Find where the given text appears and provide that cell's center as [X, Y] coordinate. 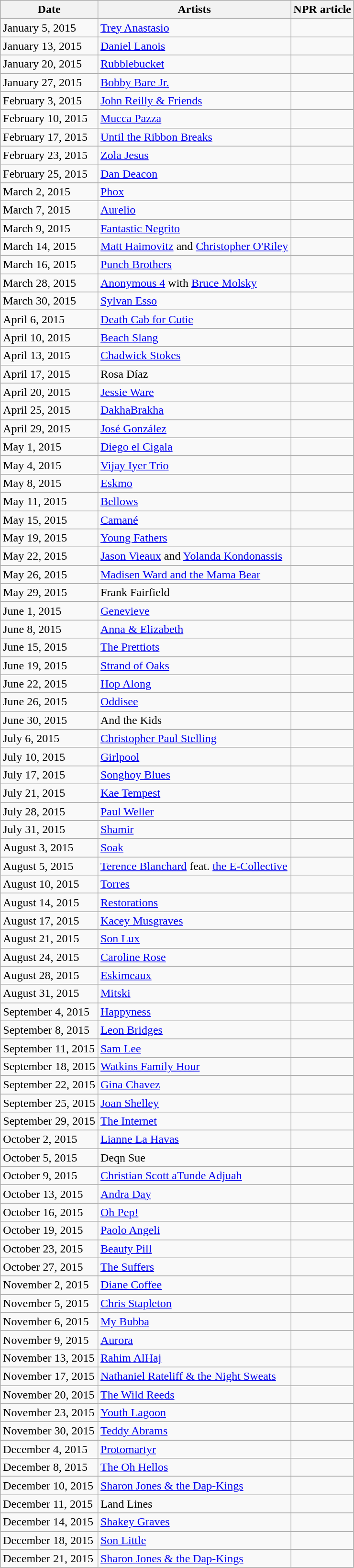
January 5, 2015 [49, 28]
Artists [194, 10]
Eskmo [194, 483]
January 27, 2015 [49, 82]
July 6, 2015 [49, 738]
March 30, 2015 [49, 301]
Rubblebucket [194, 64]
Caroline Rose [194, 957]
May 29, 2015 [49, 593]
March 7, 2015 [49, 210]
August 31, 2015 [49, 993]
Anonymous 4 with Bruce Molsky [194, 283]
Strand of Oaks [194, 666]
December 8, 2015 [49, 1467]
February 3, 2015 [49, 101]
June 8, 2015 [49, 629]
December 14, 2015 [49, 1522]
September 25, 2015 [49, 1103]
My Bubba [194, 1321]
November 9, 2015 [49, 1340]
Watkins Family Hour [194, 1066]
And the Kids [194, 720]
Joan Shelley [194, 1103]
October 16, 2015 [49, 1212]
Girlpool [194, 756]
The Internet [194, 1121]
August 28, 2015 [49, 975]
March 9, 2015 [49, 228]
José González [194, 429]
June 15, 2015 [49, 647]
Punch Brothers [194, 265]
July 10, 2015 [49, 756]
April 13, 2015 [49, 356]
Rahim AlHaj [194, 1358]
Protomartyr [194, 1449]
Christian Scott aTunde Adjuah [194, 1176]
Date [49, 10]
Matt Haimovitz and Christopher O'Riley [194, 247]
John Reilly & Friends [194, 101]
Beach Slang [194, 338]
September 22, 2015 [49, 1084]
August 17, 2015 [49, 921]
December 21, 2015 [49, 1558]
June 19, 2015 [49, 666]
November 13, 2015 [49, 1358]
May 1, 2015 [49, 447]
March 28, 2015 [49, 283]
Lianne La Havas [194, 1139]
September 8, 2015 [49, 1030]
Soak [194, 848]
Until the Ribbon Breaks [194, 137]
Vijay Iyer Trio [194, 465]
November 30, 2015 [49, 1431]
The Suffers [194, 1267]
Land Lines [194, 1504]
Aurora [194, 1340]
March 16, 2015 [49, 265]
Shamir [194, 830]
Fantastic Negrito [194, 228]
February 25, 2015 [49, 173]
Terence Blanchard feat. the E-Collective [194, 866]
Son Lux [194, 939]
Christopher Paul Stelling [194, 738]
Shakey Graves [194, 1522]
June 30, 2015 [49, 720]
April 10, 2015 [49, 338]
April 17, 2015 [49, 374]
Sylvan Esso [194, 301]
May 4, 2015 [49, 465]
Genevieve [194, 611]
Paul Weller [194, 812]
Andra Day [194, 1194]
Torres [194, 884]
March 14, 2015 [49, 247]
Diane Coffee [194, 1285]
Songhoy Blues [194, 775]
Leon Bridges [194, 1030]
May 15, 2015 [49, 519]
May 8, 2015 [49, 483]
September 11, 2015 [49, 1048]
Camané [194, 519]
February 17, 2015 [49, 137]
October 23, 2015 [49, 1249]
Deqn Sue [194, 1158]
June 26, 2015 [49, 702]
June 1, 2015 [49, 611]
April 20, 2015 [49, 392]
Kacey Musgraves [194, 921]
October 27, 2015 [49, 1267]
August 3, 2015 [49, 848]
April 6, 2015 [49, 319]
Beauty Pill [194, 1249]
November 20, 2015 [49, 1395]
Jason Vieaux and Yolanda Kondonassis [194, 556]
August 14, 2015 [49, 902]
November 6, 2015 [49, 1321]
Aurelio [194, 210]
November 17, 2015 [49, 1376]
October 5, 2015 [49, 1158]
July 21, 2015 [49, 793]
September 18, 2015 [49, 1066]
August 5, 2015 [49, 866]
April 25, 2015 [49, 410]
Happyness [194, 1012]
Zola Jesus [194, 155]
Paolo Angeli [194, 1230]
December 18, 2015 [49, 1540]
Oddisee [194, 702]
Daniel Lanois [194, 46]
Anna & Elizabeth [194, 629]
July 31, 2015 [49, 830]
July 28, 2015 [49, 812]
NPR article [322, 10]
December 10, 2015 [49, 1486]
January 20, 2015 [49, 64]
Bellows [194, 501]
September 29, 2015 [49, 1121]
The Prettiots [194, 647]
November 2, 2015 [49, 1285]
Death Cab for Cutie [194, 319]
Gina Chavez [194, 1084]
December 11, 2015 [49, 1504]
October 2, 2015 [49, 1139]
May 19, 2015 [49, 538]
Trey Anastasio [194, 28]
February 10, 2015 [49, 119]
August 21, 2015 [49, 939]
Restorations [194, 902]
Mucca Pazza [194, 119]
The Oh Hellos [194, 1467]
January 13, 2015 [49, 46]
Jessie Ware [194, 392]
June 22, 2015 [49, 684]
Hop Along [194, 684]
Kae Tempest [194, 793]
Mitski [194, 993]
Diego el Cigala [194, 447]
Youth Lagoon [194, 1413]
August 24, 2015 [49, 957]
September 4, 2015 [49, 1012]
Oh Pep! [194, 1212]
November 23, 2015 [49, 1413]
Chadwick Stokes [194, 356]
Phox [194, 192]
March 2, 2015 [49, 192]
November 5, 2015 [49, 1303]
May 11, 2015 [49, 501]
October 13, 2015 [49, 1194]
July 17, 2015 [49, 775]
Teddy Abrams [194, 1431]
April 29, 2015 [49, 429]
February 23, 2015 [49, 155]
Bobby Bare Jr. [194, 82]
Nathaniel Rateliff & the Night Sweats [194, 1376]
May 22, 2015 [49, 556]
Madisen Ward and the Mama Bear [194, 575]
December 4, 2015 [49, 1449]
DakhaBrakha [194, 410]
Sam Lee [194, 1048]
Dan Deacon [194, 173]
Young Fathers [194, 538]
October 9, 2015 [49, 1176]
The Wild Reeds [194, 1395]
Son Little [194, 1540]
Eskimeaux [194, 975]
October 19, 2015 [49, 1230]
Chris Stapleton [194, 1303]
Rosa Díaz [194, 374]
May 26, 2015 [49, 575]
August 10, 2015 [49, 884]
Frank Fairfield [194, 593]
